From the cell containing the given text, extract its center point as (X, Y) coordinate. 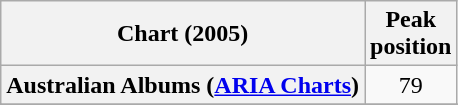
Peak position (411, 34)
Australian Albums (ARIA Charts) (183, 85)
Chart (2005) (183, 34)
79 (411, 85)
